Output the [X, Y] coordinate of the center of the cell containing the given text.  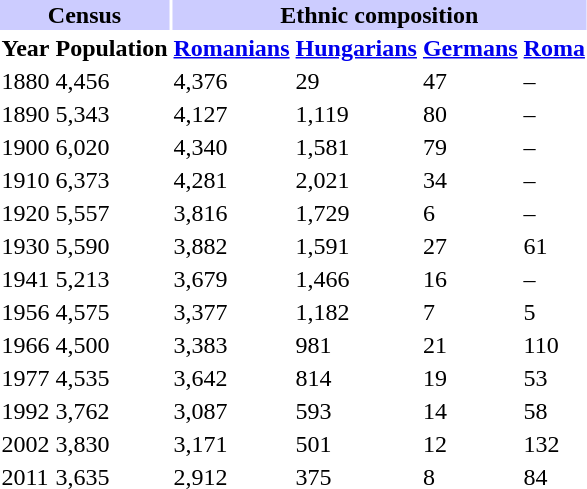
79 [470, 147]
4,456 [112, 81]
Year [26, 48]
1992 [26, 411]
4,575 [112, 312]
4,127 [232, 114]
Romanians [232, 48]
5 [554, 312]
Ethnic composition [379, 15]
Germans [470, 48]
3,642 [232, 378]
1,581 [356, 147]
3,383 [232, 345]
80 [470, 114]
593 [356, 411]
3,087 [232, 411]
58 [554, 411]
3,377 [232, 312]
501 [356, 444]
61 [554, 246]
981 [356, 345]
1,182 [356, 312]
47 [470, 81]
16 [470, 279]
1,591 [356, 246]
14 [470, 411]
Census [84, 15]
3,882 [232, 246]
1966 [26, 345]
1910 [26, 180]
1890 [26, 114]
5,590 [112, 246]
4,340 [232, 147]
1,466 [356, 279]
1930 [26, 246]
27 [470, 246]
3,762 [112, 411]
4,500 [112, 345]
53 [554, 378]
6,020 [112, 147]
3,679 [232, 279]
Population [112, 48]
1,729 [356, 213]
34 [470, 180]
1977 [26, 378]
6,373 [112, 180]
2002 [26, 444]
Hungarians [356, 48]
3,171 [232, 444]
2,021 [356, 180]
5,213 [112, 279]
110 [554, 345]
1920 [26, 213]
1880 [26, 81]
4,281 [232, 180]
6 [470, 213]
3,830 [112, 444]
5,343 [112, 114]
4,376 [232, 81]
19 [470, 378]
3,816 [232, 213]
12 [470, 444]
814 [356, 378]
Roma [554, 48]
1,119 [356, 114]
132 [554, 444]
29 [356, 81]
21 [470, 345]
7 [470, 312]
1941 [26, 279]
4,535 [112, 378]
1900 [26, 147]
1956 [26, 312]
5,557 [112, 213]
